Detect which cell encompasses the target text, then output its (X, Y) center coordinate. 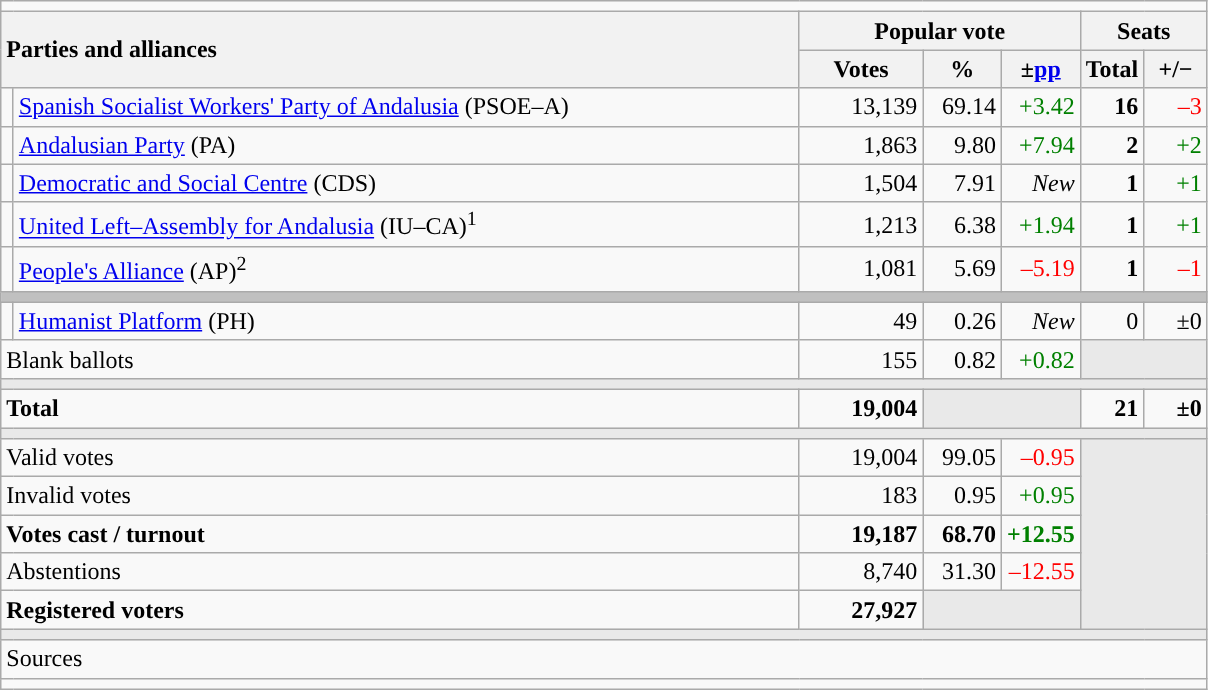
155 (861, 359)
49 (861, 321)
0.26 (962, 321)
6.38 (962, 224)
+0.82 (1040, 359)
Sources (604, 659)
1,081 (861, 270)
7.91 (962, 183)
Andalusian Party (PA) (406, 145)
8,740 (861, 572)
Parties and alliances (400, 50)
2 (1112, 145)
99.05 (962, 458)
Democratic and Social Centre (CDS) (406, 183)
Votes cast / turnout (400, 534)
13,139 (861, 107)
+1.94 (1040, 224)
0.95 (962, 496)
–12.55 (1040, 572)
–1 (1176, 270)
Abstentions (400, 572)
+7.94 (1040, 145)
9.80 (962, 145)
1,213 (861, 224)
% (962, 69)
16 (1112, 107)
+2 (1176, 145)
+/− (1176, 69)
–0.95 (1040, 458)
People's Alliance (AP)2 (406, 270)
183 (861, 496)
Valid votes (400, 458)
27,927 (861, 610)
Humanist Platform (PH) (406, 321)
1,504 (861, 183)
21 (1112, 408)
Spanish Socialist Workers' Party of Andalusia (PSOE–A) (406, 107)
Popular vote (940, 31)
+12.55 (1040, 534)
Votes (861, 69)
0 (1112, 321)
5.69 (962, 270)
–3 (1176, 107)
+3.42 (1040, 107)
0.82 (962, 359)
+0.95 (1040, 496)
31.30 (962, 572)
69.14 (962, 107)
19,187 (861, 534)
Invalid votes (400, 496)
±pp (1040, 69)
United Left–Assembly for Andalusia (IU–CA)1 (406, 224)
Registered voters (400, 610)
68.70 (962, 534)
Seats (1144, 31)
–5.19 (1040, 270)
Blank ballots (400, 359)
1,863 (861, 145)
